Provide the [x, y] coordinate of the cell's center where the given text is located.  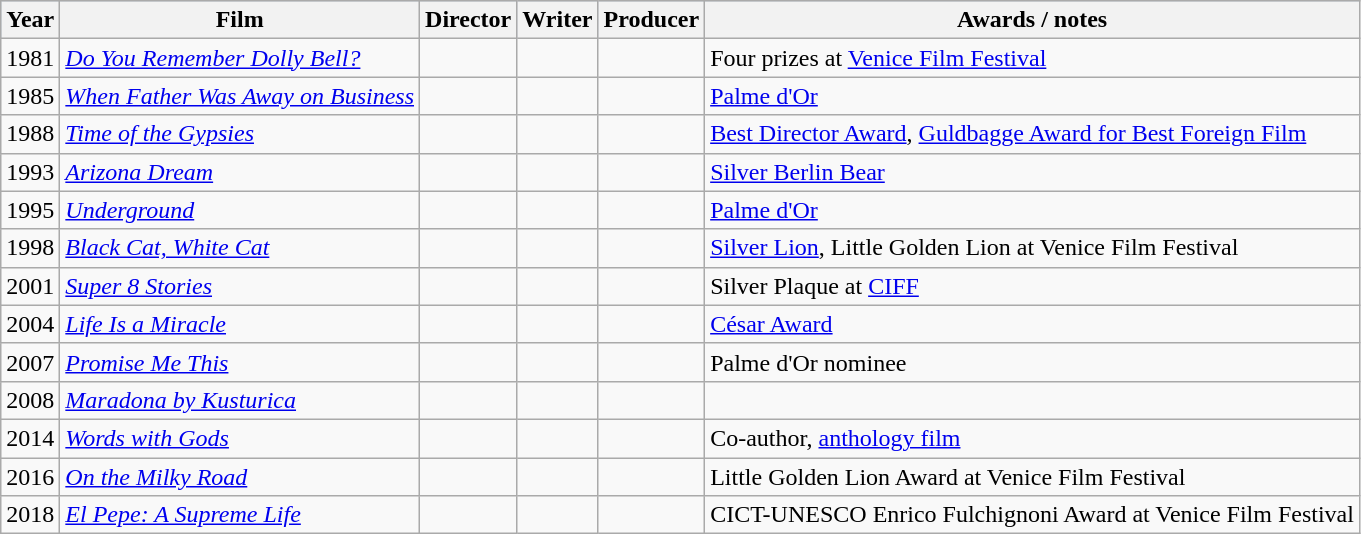
Awards / notes [1032, 20]
Co-author, anthology film [1032, 438]
Producer [652, 20]
2016 [30, 477]
Palme d'Or nominee [1032, 362]
1993 [30, 172]
1981 [30, 58]
Super 8 Stories [240, 286]
Time of the Gypsies [240, 134]
2018 [30, 515]
2014 [30, 438]
2008 [30, 400]
Life Is a Miracle [240, 324]
Little Golden Lion Award at Venice Film Festival [1032, 477]
Film [240, 20]
1985 [30, 96]
Best Director Award, Guldbagge Award for Best Foreign Film [1032, 134]
1988 [30, 134]
Promise Me This [240, 362]
César Award [1032, 324]
Writer [558, 20]
1998 [30, 248]
2001 [30, 286]
1995 [30, 210]
2007 [30, 362]
El Pepe: A Supreme Life [240, 515]
Maradona by Kusturica [240, 400]
On the Milky Road [240, 477]
Silver Plaque at CIFF [1032, 286]
Silver Berlin Bear [1032, 172]
Black Cat, White Cat [240, 248]
Silver Lion, Little Golden Lion at Venice Film Festival [1032, 248]
Underground [240, 210]
Director [468, 20]
CICT-UNESCO Enrico Fulchignoni Award at Venice Film Festival [1032, 515]
When Father Was Away on Business [240, 96]
Arizona Dream [240, 172]
Year [30, 20]
Four prizes at Venice Film Festival [1032, 58]
2004 [30, 324]
Do You Remember Dolly Bell? [240, 58]
Words with Gods [240, 438]
